Scan for the cell matching the given text and deliver its (x, y) coordinate at center. 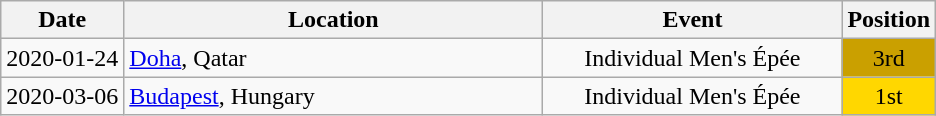
Location (334, 20)
Event (692, 20)
2020-01-24 (62, 58)
Date (62, 20)
Position (889, 20)
Doha, Qatar (334, 58)
1st (889, 96)
2020-03-06 (62, 96)
Budapest, Hungary (334, 96)
3rd (889, 58)
